Find where the given text appears and provide that cell's center as [X, Y] coordinate. 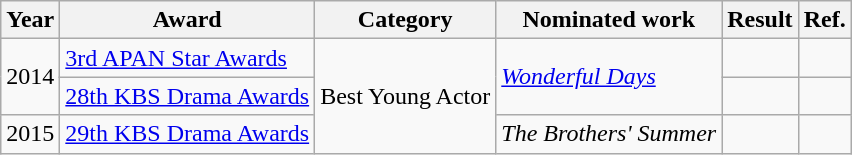
2015 [30, 134]
Best Young Actor [406, 96]
The Brothers' Summer [609, 134]
Result [760, 20]
Wonderful Days [609, 77]
29th KBS Drama Awards [188, 134]
Award [188, 20]
Year [30, 20]
3rd APAN Star Awards [188, 58]
28th KBS Drama Awards [188, 96]
Nominated work [609, 20]
2014 [30, 77]
Ref. [824, 20]
Category [406, 20]
